Determine the [X, Y] coordinate at the center of the cell enclosing the given text.  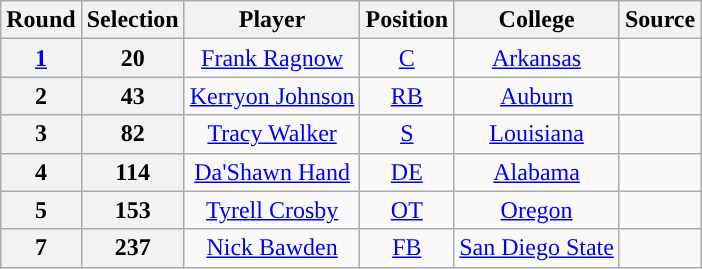
3 [41, 134]
1 [41, 58]
Da'Shawn Hand [272, 172]
College [537, 20]
San Diego State [537, 248]
Round [41, 20]
5 [41, 210]
Oregon [537, 210]
43 [132, 96]
114 [132, 172]
Nick Bawden [272, 248]
Source [660, 20]
2 [41, 96]
Auburn [537, 96]
Selection [132, 20]
237 [132, 248]
Alabama [537, 172]
153 [132, 210]
Tracy Walker [272, 134]
82 [132, 134]
7 [41, 248]
Kerryon Johnson [272, 96]
Tyrell Crosby [272, 210]
Louisiana [537, 134]
Arkansas [537, 58]
Frank Ragnow [272, 58]
Player [272, 20]
RB [407, 96]
FB [407, 248]
DE [407, 172]
C [407, 58]
4 [41, 172]
20 [132, 58]
S [407, 134]
OT [407, 210]
Position [407, 20]
